Detect which cell encompasses the target text, then output its (x, y) center coordinate. 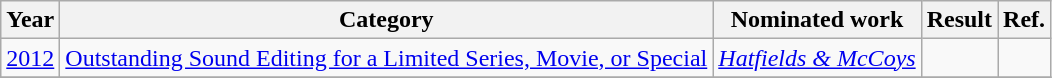
Outstanding Sound Editing for a Limited Series, Movie, or Special (386, 58)
Year (30, 20)
Category (386, 20)
Ref. (1024, 20)
Hatfields & McCoys (817, 58)
2012 (30, 58)
Nominated work (817, 20)
Result (959, 20)
